Determine the [X, Y] coordinate at the center of the cell enclosing the given text.  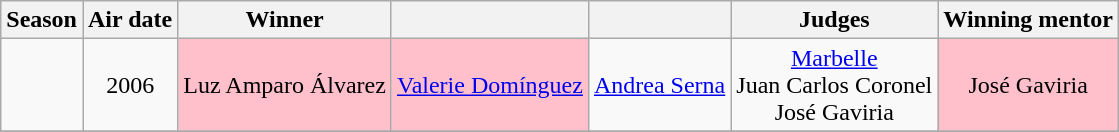
2006 [130, 85]
Air date [130, 20]
Marbelle Juan Carlos Coronel José Gaviria [834, 85]
Andrea Serna [659, 85]
Winning mentor [1028, 20]
Luz Amparo Álvarez [285, 85]
José Gaviria [1028, 85]
Season [42, 20]
Winner [285, 20]
Valerie Domínguez [490, 85]
Judges [834, 20]
